Provide the (x, y) coordinate of the cell's center where the given text is located.  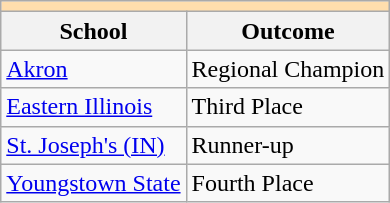
Akron (94, 69)
Runner-up (288, 145)
Third Place (288, 107)
St. Joseph's (IN) (94, 145)
Fourth Place (288, 183)
Youngstown State (94, 183)
Eastern Illinois (94, 107)
School (94, 31)
Outcome (288, 31)
Regional Champion (288, 69)
